Scan for the cell matching the given text and deliver its (X, Y) coordinate at center. 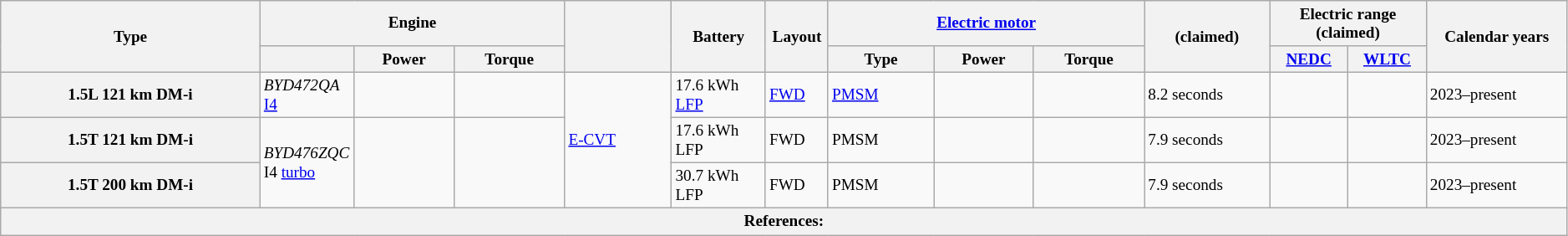
Electric motor (986, 23)
30.7 kWh LFP (718, 186)
1.5T 200 km DM-i (130, 186)
NEDC (1309, 59)
8.2 seconds (1207, 95)
E-CVT (618, 140)
BYD472QA I4 (307, 95)
1.5T 121 km DM-i (130, 140)
References: (784, 222)
(claimed) (1207, 37)
Calendar years (1497, 37)
WLTC (1388, 59)
Engine (413, 23)
1.5L 121 km DM-i (130, 95)
Layout (797, 37)
Electric range (claimed) (1348, 23)
Battery (718, 37)
BYD476ZQC I4 turbo (307, 162)
